Scan for the cell matching the given text and deliver its (X, Y) coordinate at center. 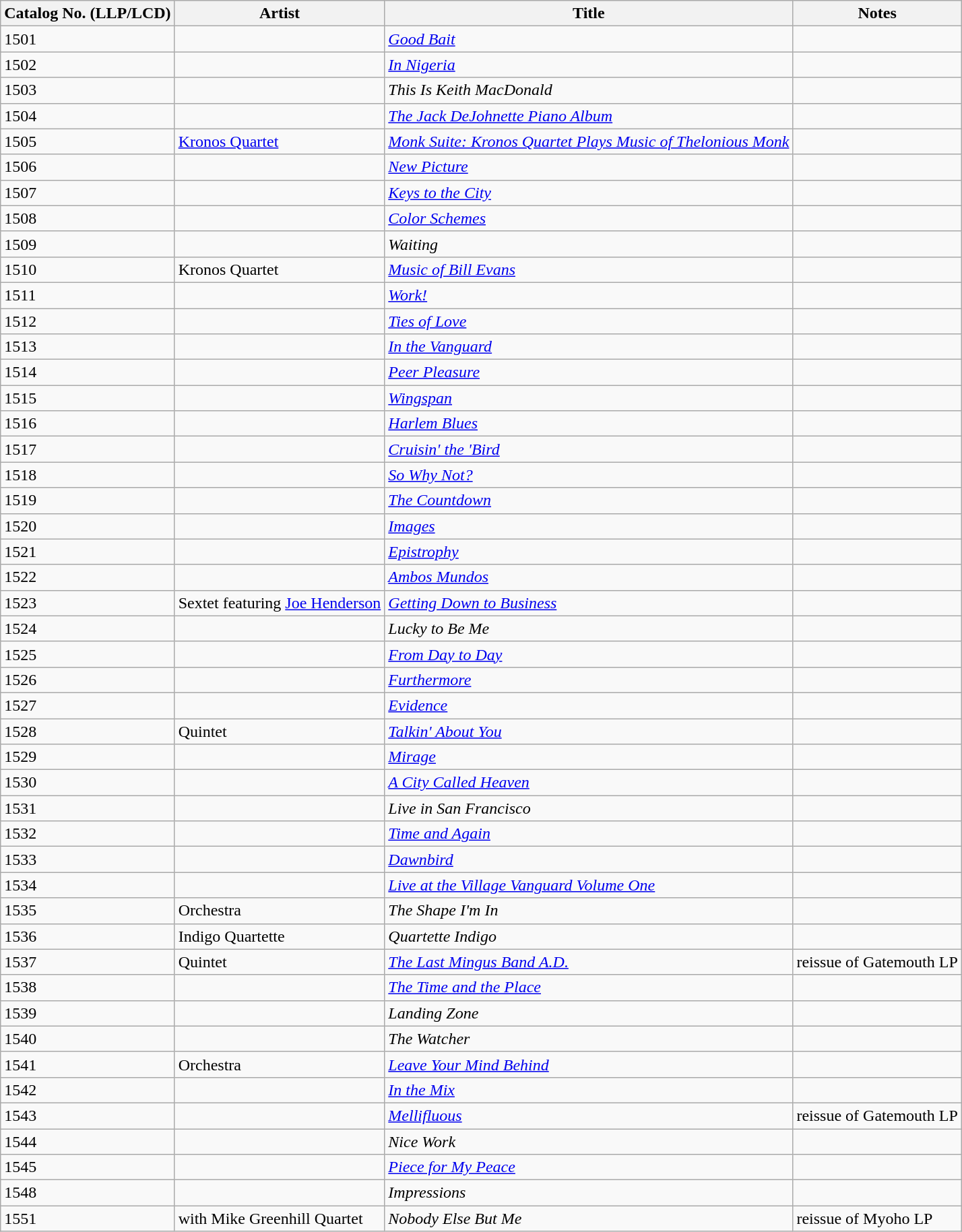
1516 (88, 424)
1530 (88, 783)
1543 (88, 1115)
Music of Bill Evans (589, 269)
Live in San Francisco (589, 808)
1513 (88, 347)
1511 (88, 295)
Cruisin' the 'Bird (589, 449)
1510 (88, 269)
So Why Not? (589, 475)
Color Schemes (589, 218)
Work! (589, 295)
The Jack DeJohnette Piano Album (589, 116)
Time and Again (589, 834)
Waiting (589, 244)
New Picture (589, 167)
The Last Mingus Band A.D. (589, 962)
1502 (88, 65)
with Mike Greenhill Quartet (280, 1219)
1539 (88, 1013)
Leave Your Mind Behind (589, 1064)
1538 (88, 987)
1507 (88, 193)
Nice Work (589, 1142)
Images (589, 526)
In Nigeria (589, 65)
Furthermore (589, 680)
1541 (88, 1064)
Harlem Blues (589, 424)
1548 (88, 1193)
In the Vanguard (589, 347)
Lucky to Be Me (589, 628)
Ties of Love (589, 321)
1514 (88, 372)
The Time and the Place (589, 987)
From Day to Day (589, 654)
Talkin' About You (589, 731)
1515 (88, 398)
1519 (88, 500)
1522 (88, 577)
Peer Pleasure (589, 372)
1531 (88, 808)
1540 (88, 1039)
1524 (88, 628)
1535 (88, 911)
Ambos Mundos (589, 577)
1501 (88, 39)
Keys to the City (589, 193)
1512 (88, 321)
1532 (88, 834)
1508 (88, 218)
The Countdown (589, 500)
Landing Zone (589, 1013)
Mellifluous (589, 1115)
1521 (88, 552)
1517 (88, 449)
Nobody Else But Me (589, 1219)
1529 (88, 757)
1542 (88, 1090)
Artist (280, 13)
This Is Keith MacDonald (589, 90)
Getting Down to Business (589, 603)
1528 (88, 731)
1536 (88, 936)
Monk Suite: Kronos Quartet Plays Music of Thelonious Monk (589, 141)
Piece for My Peace (589, 1167)
In the Mix (589, 1090)
1518 (88, 475)
reissue of Myoho LP (877, 1219)
1537 (88, 962)
Quartette Indigo (589, 936)
The Shape I'm In (589, 911)
1534 (88, 885)
1509 (88, 244)
Good Bait (589, 39)
1504 (88, 116)
Mirage (589, 757)
1520 (88, 526)
Notes (877, 13)
1533 (88, 860)
Evidence (589, 705)
Dawnbird (589, 860)
1526 (88, 680)
1523 (88, 603)
1503 (88, 90)
1551 (88, 1219)
A City Called Heaven (589, 783)
1527 (88, 705)
Indigo Quartette (280, 936)
Sextet featuring Joe Henderson (280, 603)
1545 (88, 1167)
Catalog No. (LLP/LCD) (88, 13)
Title (589, 13)
Epistrophy (589, 552)
1544 (88, 1142)
Live at the Village Vanguard Volume One (589, 885)
The Watcher (589, 1039)
1506 (88, 167)
Wingspan (589, 398)
1525 (88, 654)
1505 (88, 141)
Impressions (589, 1193)
